Determine the (X, Y) coordinate at the center of the cell enclosing the given text.  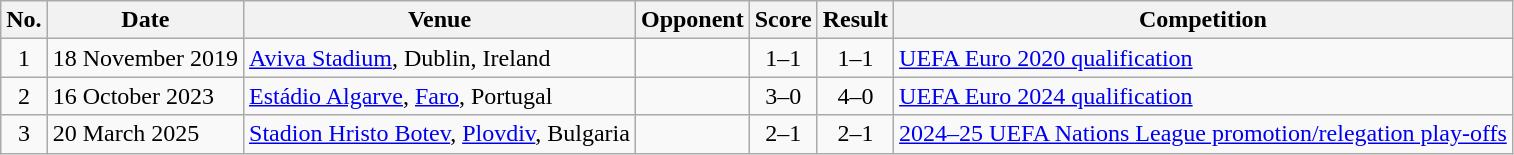
3 (24, 134)
Competition (1204, 20)
Score (783, 20)
18 November 2019 (145, 58)
20 March 2025 (145, 134)
Opponent (692, 20)
1 (24, 58)
2 (24, 96)
UEFA Euro 2020 qualification (1204, 58)
No. (24, 20)
Date (145, 20)
4–0 (855, 96)
16 October 2023 (145, 96)
Aviva Stadium, Dublin, Ireland (440, 58)
UEFA Euro 2024 qualification (1204, 96)
Stadion Hristo Botev, Plovdiv, Bulgaria (440, 134)
Venue (440, 20)
Estádio Algarve, Faro, Portugal (440, 96)
3–0 (783, 96)
Result (855, 20)
2024–25 UEFA Nations League promotion/relegation play-offs (1204, 134)
